Scan for the cell matching the given text and deliver its (x, y) coordinate at center. 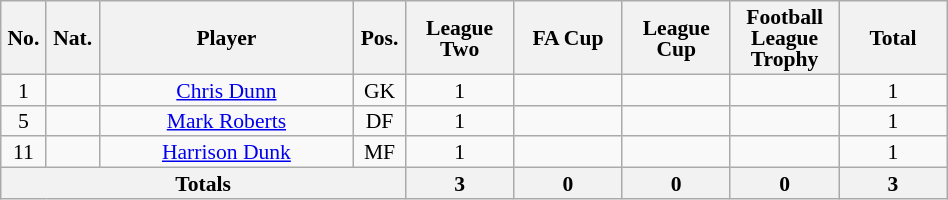
Football League Trophy (784, 38)
Mark Roberts (226, 120)
11 (24, 152)
Pos. (380, 38)
MF (380, 152)
Nat. (72, 38)
Chris Dunn (226, 90)
Harrison Dunk (226, 152)
Totals (204, 184)
Total (893, 38)
5 (24, 120)
GK (380, 90)
Player (226, 38)
FA Cup (568, 38)
DF (380, 120)
League Two (459, 38)
League Cup (676, 38)
No. (24, 38)
